From the cell containing the given text, extract its center point as [X, Y] coordinate. 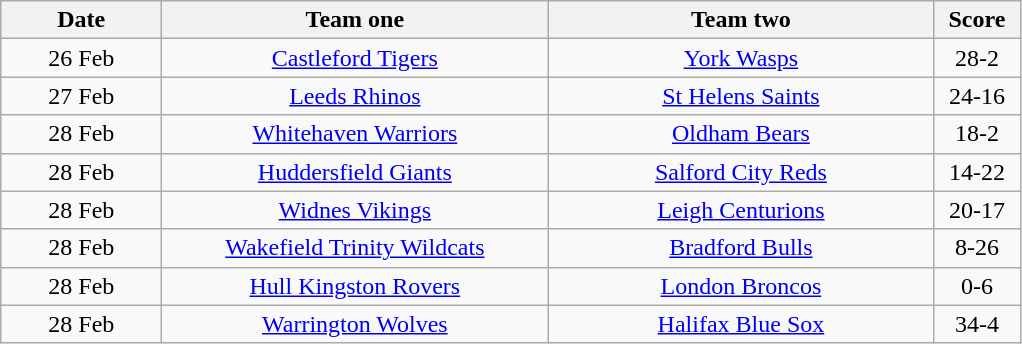
20-17 [977, 210]
London Broncos [741, 286]
Warrington Wolves [355, 324]
St Helens Saints [741, 96]
Score [977, 20]
Hull Kingston Rovers [355, 286]
18-2 [977, 134]
0-6 [977, 286]
Team two [741, 20]
Date [82, 20]
Huddersfield Giants [355, 172]
York Wasps [741, 58]
8-26 [977, 248]
Bradford Bulls [741, 248]
Leeds Rhinos [355, 96]
Widnes Vikings [355, 210]
14-22 [977, 172]
28-2 [977, 58]
Leigh Centurions [741, 210]
Oldham Bears [741, 134]
26 Feb [82, 58]
Wakefield Trinity Wildcats [355, 248]
27 Feb [82, 96]
Salford City Reds [741, 172]
Halifax Blue Sox [741, 324]
34-4 [977, 324]
Castleford Tigers [355, 58]
Whitehaven Warriors [355, 134]
Team one [355, 20]
24-16 [977, 96]
